Capture the cell that displays the provided text and extract its (x, y) central coordinate. 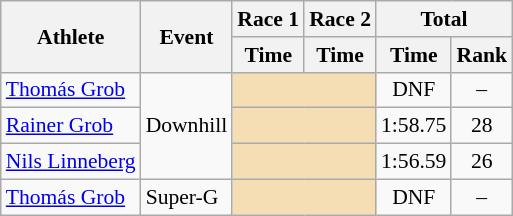
Downhill (187, 126)
Athlete (71, 36)
1:58.75 (414, 126)
Total (444, 19)
1:56.59 (414, 162)
Event (187, 36)
Rank (482, 55)
Nils Linneberg (71, 162)
Rainer Grob (71, 126)
Race 2 (340, 19)
26 (482, 162)
Super-G (187, 197)
28 (482, 126)
Race 1 (268, 19)
